Return the (x, y) coordinate for the center point of the cell that contains the specified text.  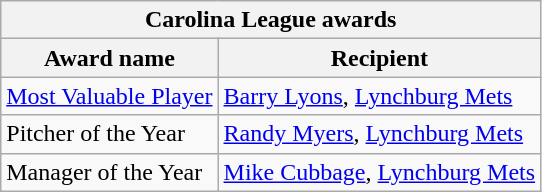
Recipient (380, 58)
Manager of the Year (110, 172)
Barry Lyons, Lynchburg Mets (380, 96)
Randy Myers, Lynchburg Mets (380, 134)
Pitcher of the Year (110, 134)
Mike Cubbage, Lynchburg Mets (380, 172)
Award name (110, 58)
Carolina League awards (271, 20)
Most Valuable Player (110, 96)
